Provide the [x, y] coordinate of the cell's center where the given text is located.  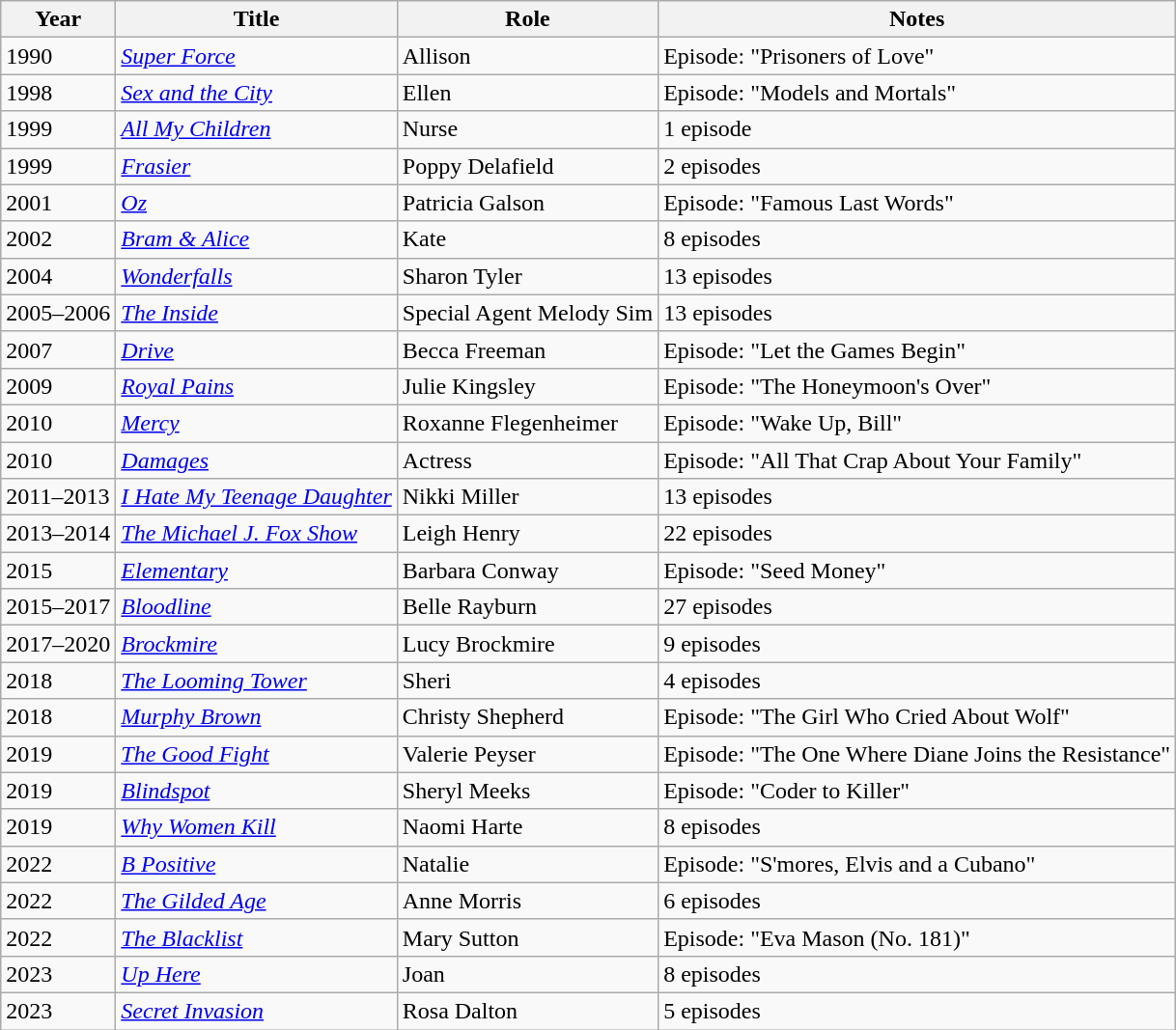
Episode: "Famous Last Words" [917, 203]
Wonderfalls [257, 276]
2011–2013 [58, 497]
2009 [58, 386]
22 episodes [917, 534]
The Looming Tower [257, 681]
2004 [58, 276]
Episode: "Let the Games Begin" [917, 349]
Rosa Dalton [527, 1011]
Elementary [257, 571]
Drive [257, 349]
Episode: "Seed Money" [917, 571]
Damages [257, 460]
2001 [58, 203]
Joan [527, 974]
Episode: "Coder to Killer" [917, 791]
2007 [58, 349]
Patricia Galson [527, 203]
Sheri [527, 681]
All My Children [257, 129]
Secret Invasion [257, 1011]
2015–2017 [58, 607]
Kate [527, 239]
4 episodes [917, 681]
Bloodline [257, 607]
Julie Kingsley [527, 386]
Royal Pains [257, 386]
The Good Fight [257, 754]
Lucy Brockmire [527, 644]
Episode: "The Girl Who Cried About Wolf" [917, 717]
2005–2006 [58, 313]
Episode: "The One Where Diane Joins the Resistance" [917, 754]
Oz [257, 203]
Naomi Harte [527, 827]
Poppy Delafield [527, 166]
2 episodes [917, 166]
Leigh Henry [527, 534]
Natalie [527, 864]
Up Here [257, 974]
Sheryl Meeks [527, 791]
Blindspot [257, 791]
2002 [58, 239]
Sharon Tyler [527, 276]
2013–2014 [58, 534]
Murphy Brown [257, 717]
1998 [58, 93]
The Gilded Age [257, 901]
Title [257, 19]
2017–2020 [58, 644]
Bram & Alice [257, 239]
Episode: "The Honeymoon's Over" [917, 386]
Nikki Miller [527, 497]
Mary Sutton [527, 937]
Mercy [257, 423]
I Hate My Teenage Daughter [257, 497]
Episode: "S'mores, Elvis and a Cubano" [917, 864]
2015 [58, 571]
Sex and the City [257, 93]
Nurse [527, 129]
Episode: "Eva Mason (No. 181)" [917, 937]
The Inside [257, 313]
Episode: "Prisoners of Love" [917, 56]
Ellen [527, 93]
27 episodes [917, 607]
Becca Freeman [527, 349]
1 episode [917, 129]
Episode: "Wake Up, Bill" [917, 423]
Role [527, 19]
Super Force [257, 56]
Barbara Conway [527, 571]
Frasier [257, 166]
5 episodes [917, 1011]
Episode: "Models and Mortals" [917, 93]
The Michael J. Fox Show [257, 534]
B Positive [257, 864]
Christy Shepherd [527, 717]
Actress [527, 460]
1990 [58, 56]
9 episodes [917, 644]
Why Women Kill [257, 827]
Anne Morris [527, 901]
Year [58, 19]
Allison [527, 56]
Valerie Peyser [527, 754]
Notes [917, 19]
6 episodes [917, 901]
Special Agent Melody Sim [527, 313]
Episode: "All That Crap About Your Family" [917, 460]
Brockmire [257, 644]
Roxanne Flegenheimer [527, 423]
Belle Rayburn [527, 607]
The Blacklist [257, 937]
